Determine the [x, y] coordinate at the center of the cell enclosing the given text.  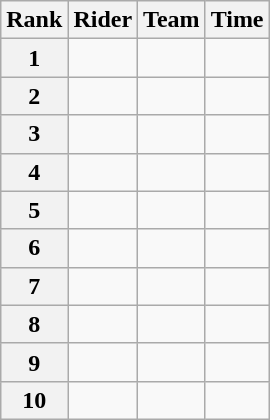
9 [34, 362]
Team [172, 20]
Rank [34, 20]
7 [34, 286]
2 [34, 96]
6 [34, 248]
Time [237, 20]
4 [34, 172]
3 [34, 134]
5 [34, 210]
Rider [103, 20]
1 [34, 58]
8 [34, 324]
10 [34, 400]
